Search for the cell housing the specified text and yield its (x, y) center coordinate. 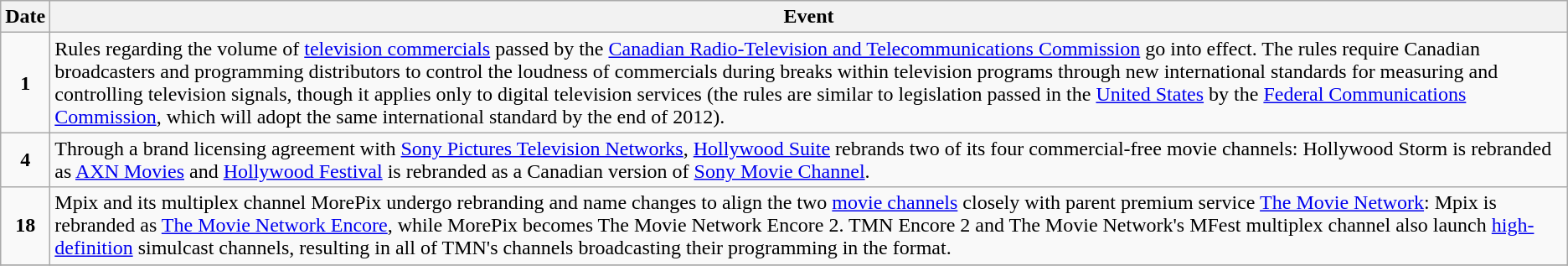
18 (25, 226)
Date (25, 17)
Event (809, 17)
1 (25, 82)
4 (25, 159)
